Find where the given text appears and provide that cell's center as [x, y] coordinate. 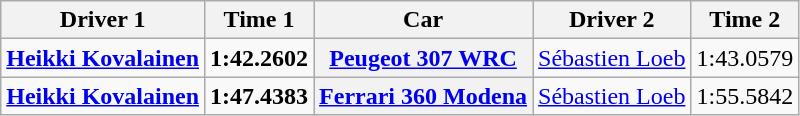
Time 1 [260, 20]
Ferrari 360 Modena [424, 96]
Driver 1 [103, 20]
Car [424, 20]
1:42.2602 [260, 58]
1:55.5842 [745, 96]
Peugeot 307 WRC [424, 58]
1:43.0579 [745, 58]
Driver 2 [612, 20]
Time 2 [745, 20]
1:47.4383 [260, 96]
